Search for the cell housing the specified text and yield its [x, y] center coordinate. 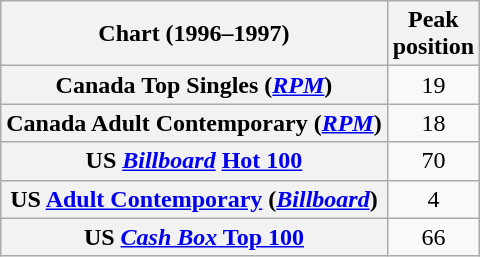
18 [433, 123]
19 [433, 85]
Canada Top Singles (RPM) [194, 85]
US Adult Contemporary (Billboard) [194, 199]
US Billboard Hot 100 [194, 161]
Chart (1996–1997) [194, 34]
4 [433, 199]
Peakposition [433, 34]
US Cash Box Top 100 [194, 237]
70 [433, 161]
66 [433, 237]
Canada Adult Contemporary (RPM) [194, 123]
